Return (x, y) of the center of cell containing provided text 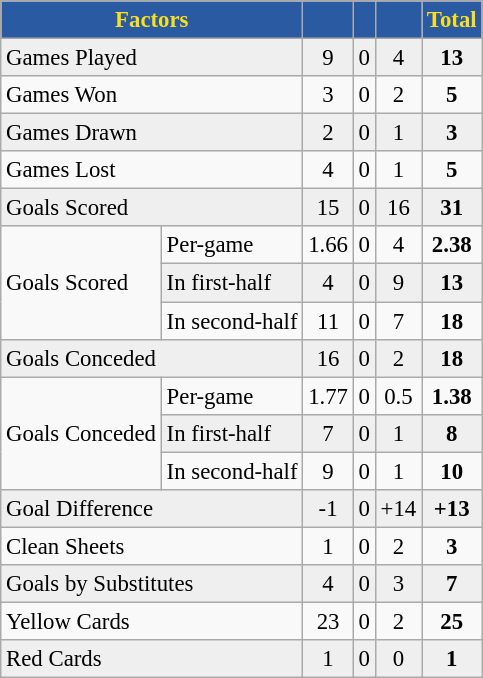
Total (452, 20)
-1 (328, 509)
15 (328, 208)
Games Won (152, 95)
+13 (452, 509)
31 (452, 208)
23 (328, 621)
2.38 (452, 245)
1.77 (328, 396)
Red Cards (152, 659)
Games Lost (152, 170)
1.38 (452, 396)
8 (452, 433)
+14 (398, 509)
10 (452, 471)
1.66 (328, 245)
Goals by Substitutes (152, 584)
25 (452, 621)
Games Played (152, 58)
Games Drawn (152, 133)
Goal Difference (152, 509)
Clean Sheets (152, 546)
11 (328, 321)
0.5 (398, 396)
Yellow Cards (152, 621)
Factors (152, 20)
